Return the [x, y] coordinate for the center point of the cell that contains the specified text.  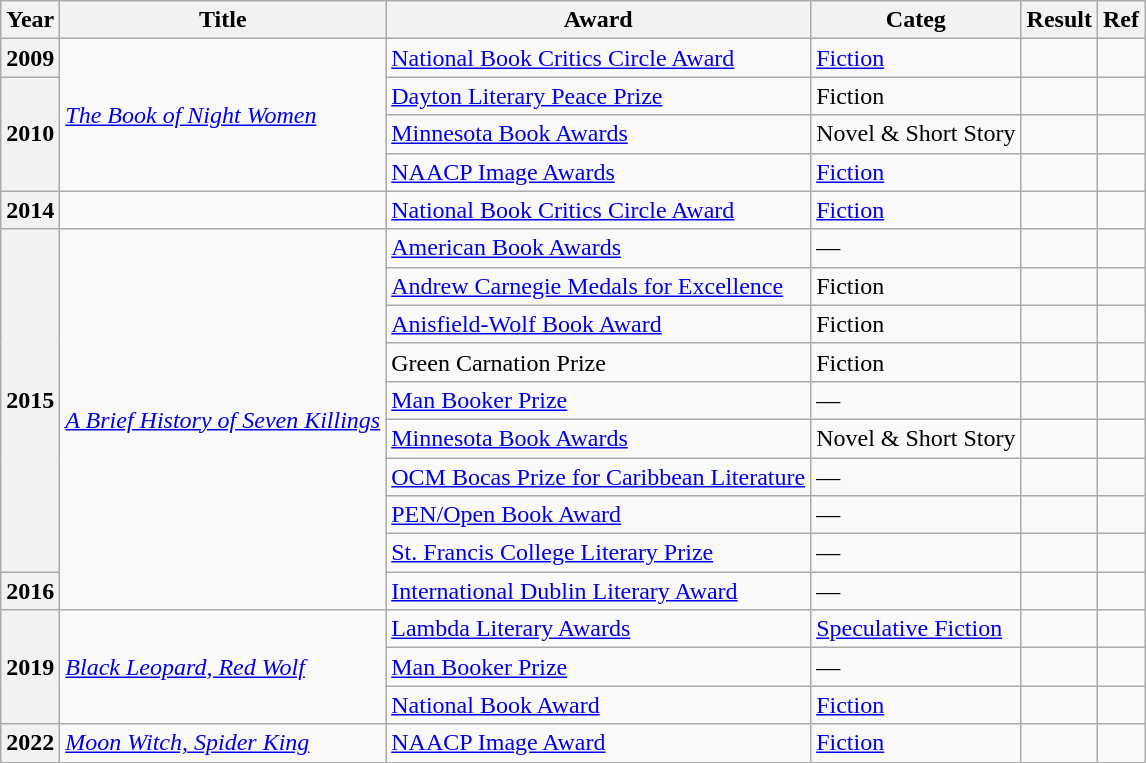
2009 [30, 58]
Title [223, 20]
2022 [30, 743]
2015 [30, 400]
Year [30, 20]
PEN/Open Book Award [598, 515]
Moon Witch, Spider King [223, 743]
A Brief History of Seven Killings [223, 420]
The Book of Night Women [223, 115]
NAACP Image Awards [598, 172]
National Book Award [598, 705]
OCM Bocas Prize for Caribbean Literature [598, 477]
2016 [30, 591]
St. Francis College Literary Prize [598, 553]
American Book Awards [598, 248]
International Dublin Literary Award [598, 591]
Ref [1120, 20]
Categ [916, 20]
Andrew Carnegie Medals for Excellence [598, 286]
2010 [30, 134]
Green Carnation Prize [598, 362]
Lambda Literary Awards [598, 629]
Result [1059, 20]
Dayton Literary Peace Prize [598, 96]
NAACP Image Award [598, 743]
Anisfield-Wolf Book Award [598, 324]
Speculative Fiction [916, 629]
Black Leopard, Red Wolf [223, 667]
2014 [30, 210]
Award [598, 20]
2019 [30, 667]
